Detect which cell encompasses the target text, then output its [X, Y] center coordinate. 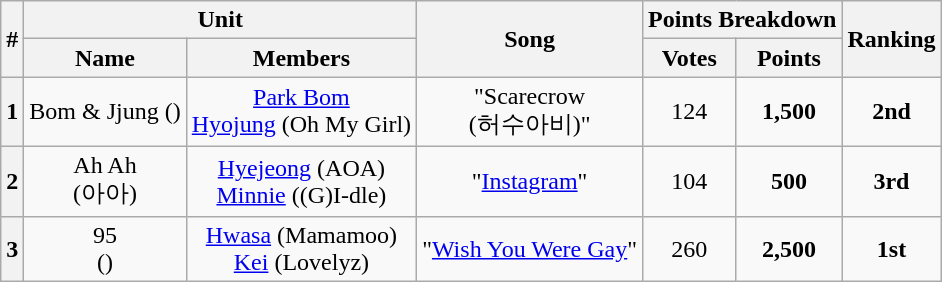
1 [12, 112]
2 [12, 181]
Ranking [892, 39]
Park BomHyojung (Oh My Girl) [301, 112]
260 [690, 248]
104 [690, 181]
Votes [690, 58]
Points [789, 58]
3rd [892, 181]
"Instagram" [530, 181]
Bom & Jjung () [105, 112]
Name [105, 58]
"Wish You Were Gay" [530, 248]
Hyejeong (AOA)Minnie ((G)I-dle) [301, 181]
Song [530, 39]
"Scarecrow(허수아비)" [530, 112]
# [12, 39]
2,500 [789, 248]
Unit [220, 20]
Hwasa (Mamamoo)Kei (Lovelyz) [301, 248]
1,500 [789, 112]
1st [892, 248]
Ah Ah(아아) [105, 181]
124 [690, 112]
95() [105, 248]
2nd [892, 112]
Points Breakdown [742, 20]
3 [12, 248]
Members [301, 58]
500 [789, 181]
